Scan for the cell matching the given text and deliver its (X, Y) coordinate at center. 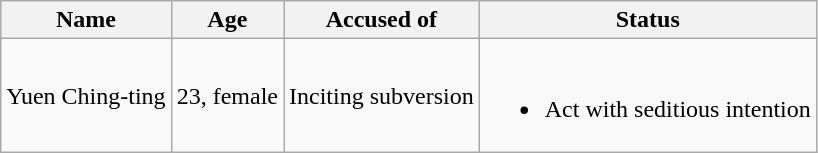
Status (648, 20)
Age (227, 20)
Yuen Ching-ting (86, 96)
23, female (227, 96)
Inciting subversion (382, 96)
Accused of (382, 20)
Act with seditious intention (648, 96)
Name (86, 20)
